Locate the cell with the specified text and output its (x, y) center coordinate. 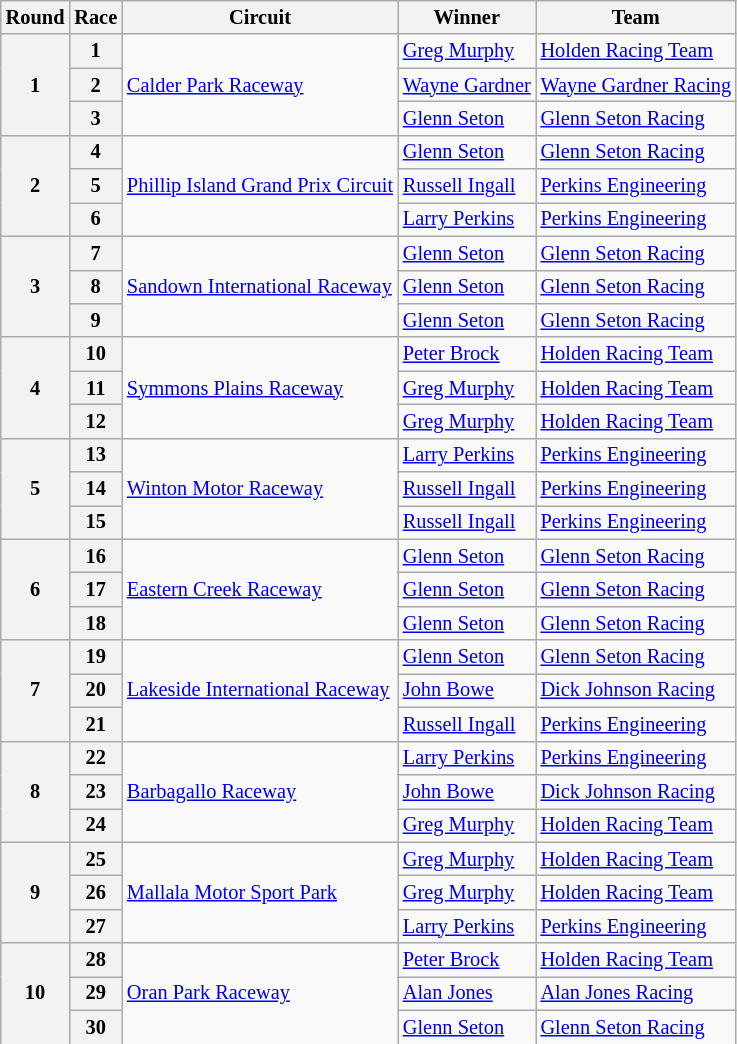
Wayne Gardner (467, 85)
19 (96, 657)
Lakeside International Raceway (260, 690)
Oran Park Raceway (260, 994)
15 (96, 522)
Race (96, 17)
29 (96, 993)
16 (96, 556)
23 (96, 791)
14 (96, 489)
Circuit (260, 17)
Sandown International Raceway (260, 286)
Round (36, 17)
11 (96, 388)
24 (96, 825)
17 (96, 589)
22 (96, 758)
Calder Park Raceway (260, 84)
Eastern Creek Raceway (260, 590)
Mallala Motor Sport Park (260, 892)
Phillip Island Grand Prix Circuit (260, 186)
20 (96, 690)
Winner (467, 17)
Symmons Plains Raceway (260, 388)
18 (96, 623)
Alan Jones (467, 993)
Alan Jones Racing (636, 993)
27 (96, 926)
Wayne Gardner Racing (636, 85)
Team (636, 17)
25 (96, 859)
26 (96, 892)
12 (96, 421)
13 (96, 455)
Winton Motor Raceway (260, 488)
28 (96, 960)
Barbagallo Raceway (260, 792)
21 (96, 724)
30 (96, 1027)
